For the text-containing cell, return its midpoint in (x, y) coordinate format. 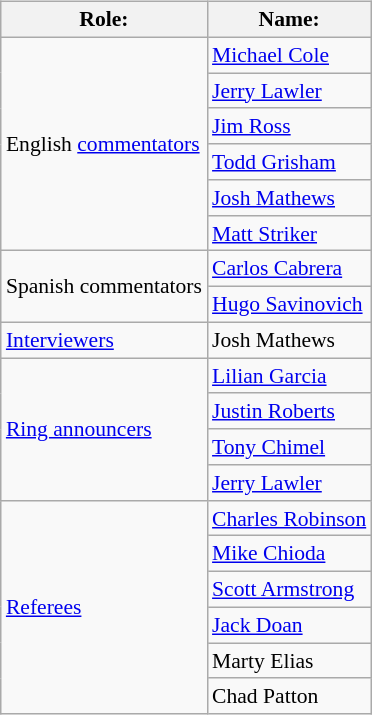
Mike Chioda (289, 554)
Scott Armstrong (289, 590)
Michael Cole (289, 55)
Name: (289, 20)
Jim Ross (289, 126)
Justin Roberts (289, 411)
English commentators (104, 144)
Chad Patton (289, 696)
Matt Striker (289, 233)
Todd Grisham (289, 162)
Role: (104, 20)
Hugo Savinovich (289, 305)
Charles Robinson (289, 518)
Interviewers (104, 340)
Spanish commentators (104, 286)
Tony Chimel (289, 447)
Referees (104, 607)
Marty Elias (289, 661)
Carlos Cabrera (289, 269)
Jack Doan (289, 625)
Ring announcers (104, 429)
Lilian Garcia (289, 376)
